Determine the [X, Y] coordinate at the center of the cell enclosing the given text.  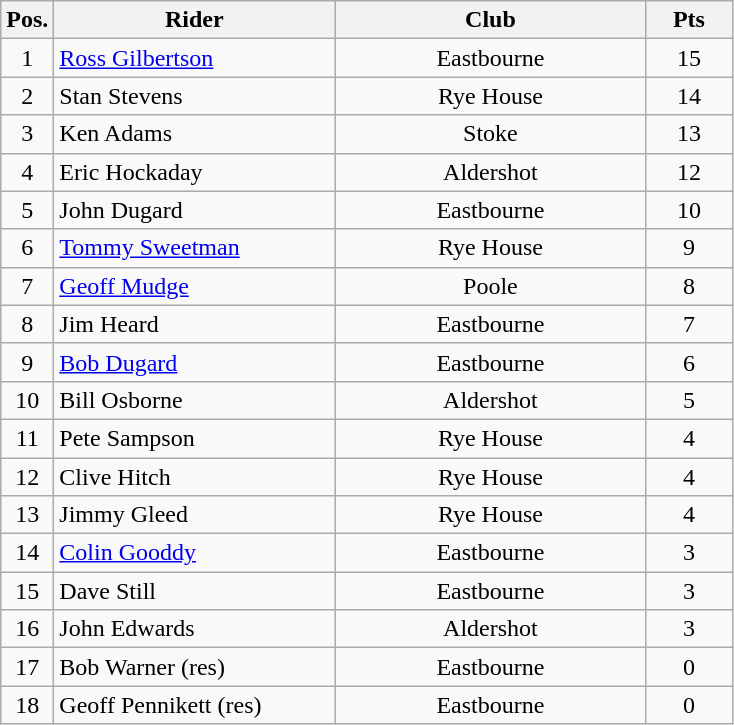
Clive Hitch [194, 477]
11 [28, 438]
Poole [490, 286]
John Edwards [194, 629]
Pete Sampson [194, 438]
Jimmy Gleed [194, 515]
Dave Still [194, 591]
Stoke [490, 134]
Pts [689, 20]
Geoff Pennikett (res) [194, 705]
Ross Gilbertson [194, 58]
Colin Gooddy [194, 553]
Rider [194, 20]
2 [28, 96]
Stan Stevens [194, 96]
18 [28, 705]
Tommy Sweetman [194, 248]
Bill Osborne [194, 400]
Eric Hockaday [194, 172]
Bob Warner (res) [194, 667]
Jim Heard [194, 324]
John Dugard [194, 210]
Geoff Mudge [194, 286]
Bob Dugard [194, 362]
Ken Adams [194, 134]
1 [28, 58]
Club [490, 20]
16 [28, 629]
Pos. [28, 20]
17 [28, 667]
